For the text-containing cell, return its midpoint in (X, Y) coordinate format. 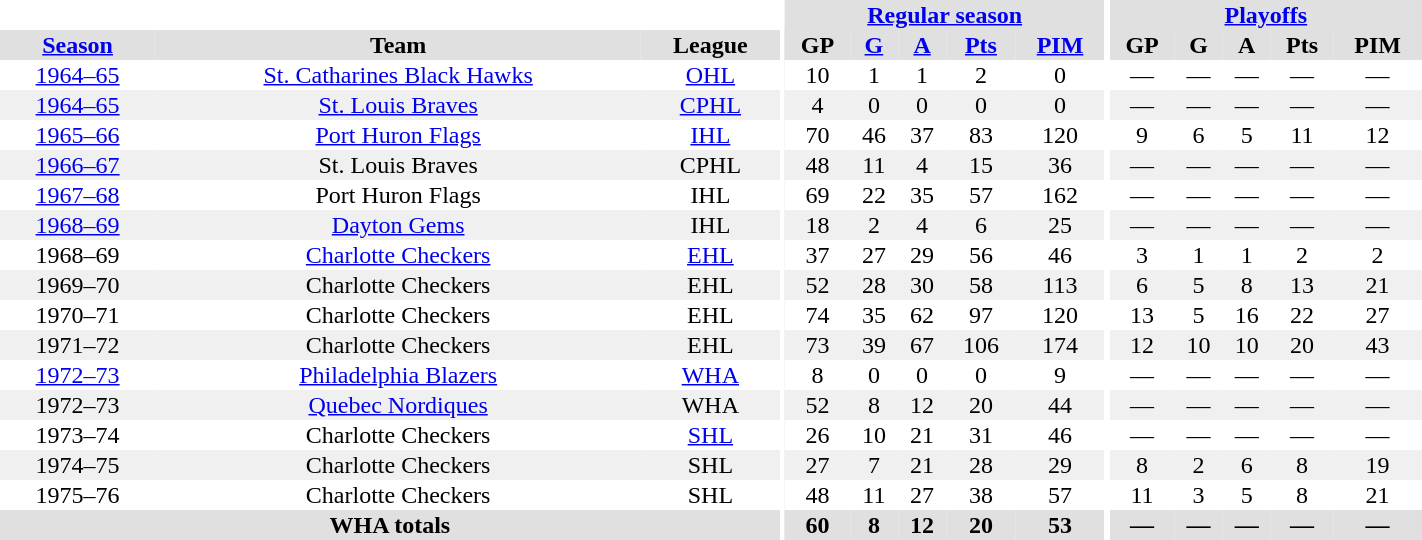
Philadelphia Blazers (398, 375)
58 (981, 285)
15 (981, 165)
18 (818, 225)
1966–67 (78, 165)
1971–72 (78, 345)
St. Catharines Black Hawks (398, 75)
25 (1060, 225)
1969–70 (78, 285)
Team (398, 45)
1967–68 (78, 195)
19 (1378, 465)
60 (818, 525)
30 (922, 285)
73 (818, 345)
26 (818, 435)
74 (818, 315)
Quebec Nordiques (398, 405)
56 (981, 255)
106 (981, 345)
1974–75 (78, 465)
1973–74 (78, 435)
Dayton Gems (398, 225)
38 (981, 495)
1965–66 (78, 135)
70 (818, 135)
162 (1060, 195)
WHA totals (390, 525)
OHL (710, 75)
Regular season (944, 15)
7 (874, 465)
1975–76 (78, 495)
1970–71 (78, 315)
83 (981, 135)
36 (1060, 165)
62 (922, 315)
67 (922, 345)
174 (1060, 345)
League (710, 45)
Playoffs (1266, 15)
69 (818, 195)
31 (981, 435)
44 (1060, 405)
Season (78, 45)
43 (1378, 345)
97 (981, 315)
16 (1247, 315)
53 (1060, 525)
113 (1060, 285)
39 (874, 345)
